Detect which cell encompasses the target text, then output its [X, Y] center coordinate. 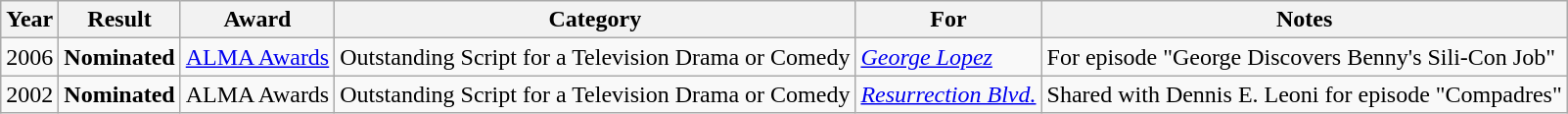
Shared with Dennis E. Leoni for episode "Compadres" [1304, 94]
For episode "George Discovers Benny's Sili-Con Job" [1304, 57]
2006 [29, 57]
Resurrection Blvd. [948, 94]
George Lopez [948, 57]
2002 [29, 94]
Year [29, 20]
For [948, 20]
Award [257, 20]
Notes [1304, 20]
Result [119, 20]
Category [595, 20]
